Output the (x, y) coordinate of the center of the cell containing the given text.  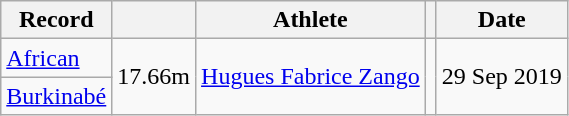
17.66m (154, 77)
29 Sep 2019 (502, 77)
African (56, 58)
Date (502, 20)
Burkinabé (56, 96)
Record (56, 20)
Hugues Fabrice Zango (311, 77)
Athlete (311, 20)
